From the cell containing the given text, extract its center point as [x, y] coordinate. 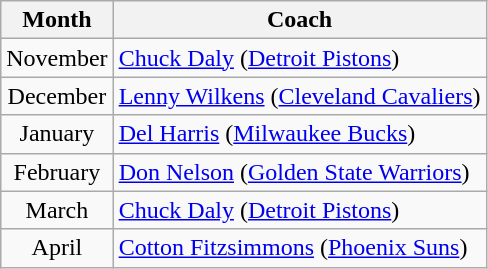
Coach [300, 20]
December [57, 96]
April [57, 248]
January [57, 134]
November [57, 58]
February [57, 172]
Don Nelson (Golden State Warriors) [300, 172]
Month [57, 20]
March [57, 210]
Lenny Wilkens (Cleveland Cavaliers) [300, 96]
Cotton Fitzsimmons (Phoenix Suns) [300, 248]
Del Harris (Milwaukee Bucks) [300, 134]
